Pinpoint the cell where the given text exists, returning its [x, y] midpoint coordinate. 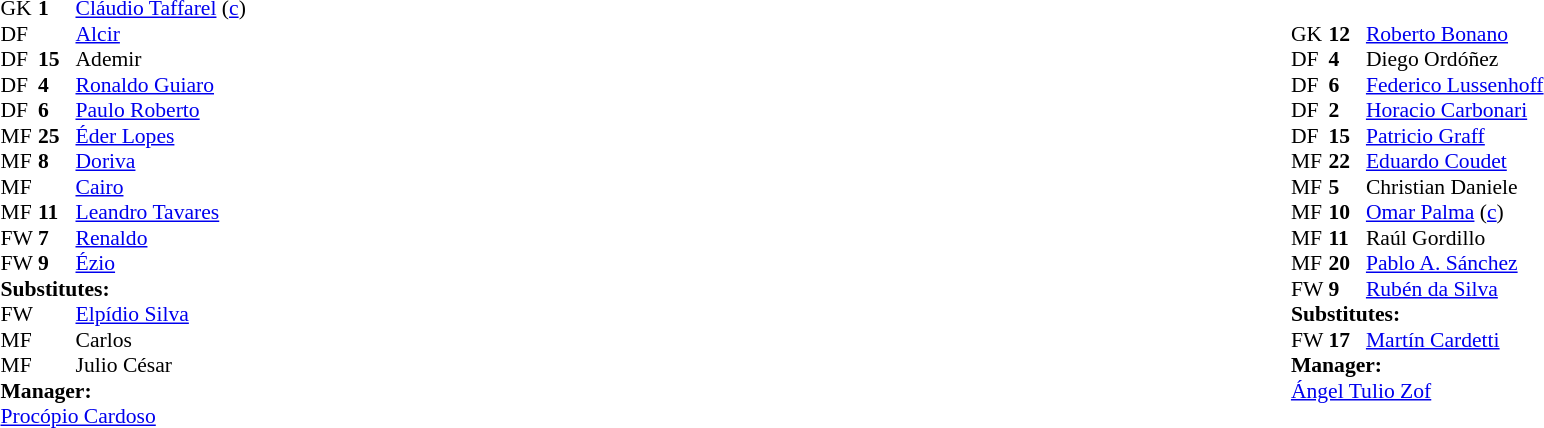
Eduardo Coudet [1455, 161]
Elpídio Silva [161, 315]
Martín Cardetti [1455, 340]
Renaldo [161, 238]
Carlos [161, 340]
Ézio [161, 263]
Federico Lussenhoff [1455, 85]
Doriva [161, 161]
Roberto Bonano [1455, 34]
Éder Lopes [161, 136]
7 [57, 238]
Diego Ordóñez [1455, 59]
10 [1347, 213]
22 [1347, 161]
Horacio Carbonari [1455, 111]
8 [57, 161]
Cairo [161, 187]
Paulo Roberto [161, 111]
Christian Daniele [1455, 187]
Alcir [161, 34]
Ronaldo Guiaro [161, 85]
17 [1347, 340]
Ángel Tulio Zof [1418, 391]
Ademir [161, 59]
5 [1347, 187]
20 [1347, 263]
GK [1310, 34]
12 [1347, 34]
Pablo A. Sánchez [1455, 263]
Leandro Tavares [161, 213]
25 [57, 136]
Omar Palma (c) [1455, 213]
Raúl Gordillo [1455, 238]
Patricio Graff [1455, 136]
2 [1347, 111]
Rubén da Silva [1455, 289]
Julio César [161, 365]
